Scan for the cell matching the given text and deliver its [X, Y] coordinate at center. 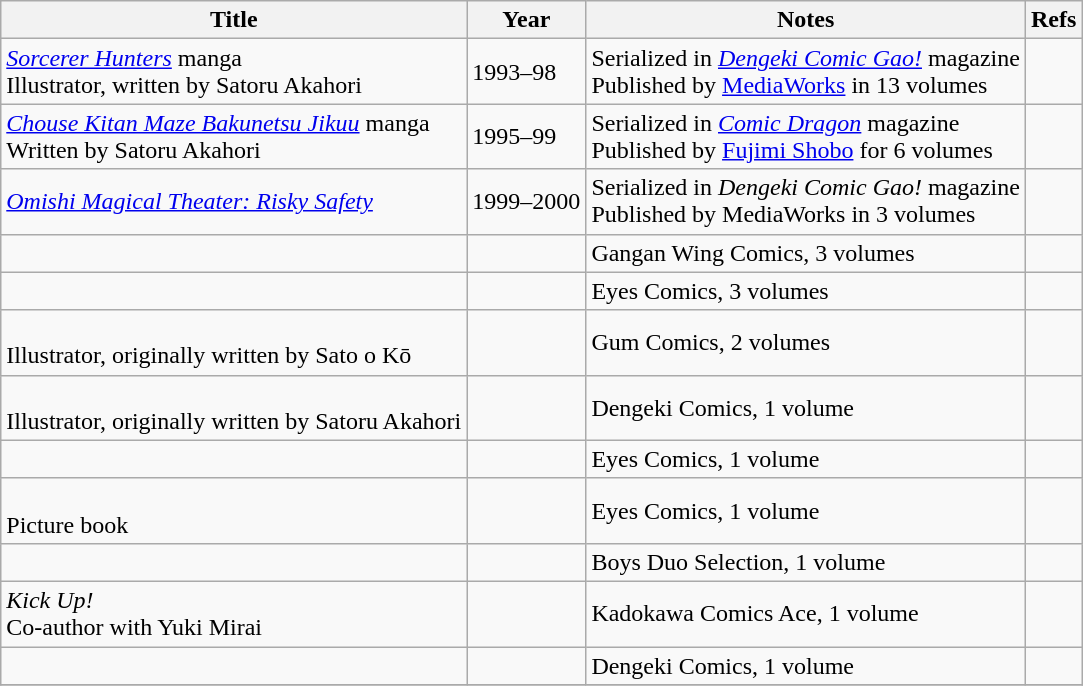
Chouse Kitan Maze Bakunetsu Jikuu mangaWritten by Satoru Akahori [234, 136]
Kick Up!Co-author with Yuki Mirai [234, 614]
Omishi Magical Theater: Risky Safety [234, 202]
1995–99 [526, 136]
Picture book [234, 510]
Serialized in Dengeki Comic Gao! magazinePublished by MediaWorks in 13 volumes [806, 72]
Sorcerer Hunters mangaIllustrator, written by Satoru Akahori [234, 72]
Gangan Wing Comics, 3 volumes [806, 253]
Illustrator, originally written by Satoru Akahori [234, 408]
Serialized in Comic Dragon magazinePublished by Fujimi Shobo for 6 volumes [806, 136]
1993–98 [526, 72]
Illustrator, originally written by Sato o Kō [234, 342]
Refs [1053, 20]
Notes [806, 20]
Serialized in Dengeki Comic Gao! magazinePublished by MediaWorks in 3 volumes [806, 202]
Kadokawa Comics Ace, 1 volume [806, 614]
Year [526, 20]
Eyes Comics, 3 volumes [806, 291]
1999–2000 [526, 202]
Title [234, 20]
Boys Duo Selection, 1 volume [806, 562]
Gum Comics, 2 volumes [806, 342]
